For the text-containing cell, return its midpoint in (X, Y) coordinate format. 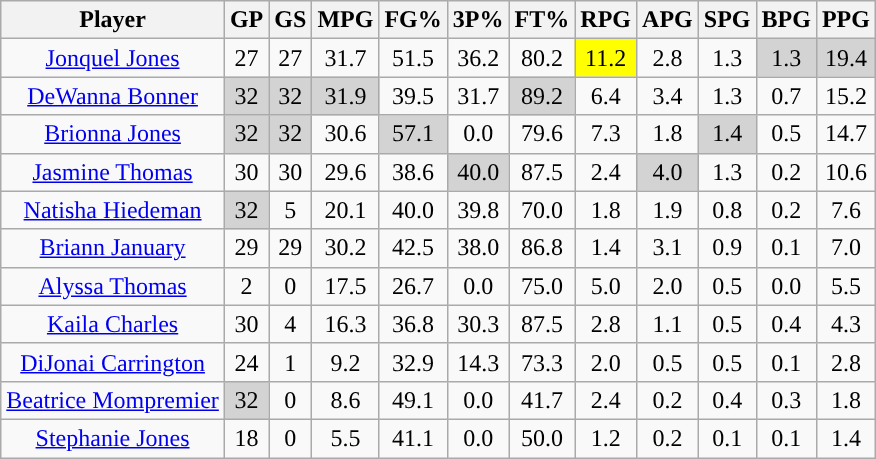
APG (668, 20)
11.2 (606, 58)
4.3 (846, 324)
15.2 (846, 96)
19.4 (846, 58)
38.6 (413, 172)
30.2 (346, 248)
26.7 (413, 286)
32.9 (413, 362)
Alyssa Thomas (113, 286)
14.3 (478, 362)
39.8 (478, 210)
Kaila Charles (113, 324)
9.2 (346, 362)
31.9 (346, 96)
7.0 (846, 248)
Brionna Jones (113, 134)
38.0 (478, 248)
Jonquel Jones (113, 58)
30.3 (478, 324)
Stephanie Jones (113, 438)
Briann January (113, 248)
4 (290, 324)
0.3 (786, 400)
SPG (727, 20)
57.1 (413, 134)
3P% (478, 20)
8.6 (346, 400)
36.2 (478, 58)
GS (290, 20)
GP (246, 20)
79.6 (542, 134)
36.8 (413, 324)
16.3 (346, 324)
FT% (542, 20)
BPG (786, 20)
7.3 (606, 134)
42.5 (413, 248)
DiJonai Carrington (113, 362)
51.5 (413, 58)
1 (290, 362)
89.2 (542, 96)
49.1 (413, 400)
1.1 (668, 324)
6.4 (606, 96)
1.2 (606, 438)
4.0 (668, 172)
7.6 (846, 210)
80.2 (542, 58)
PPG (846, 20)
2 (246, 286)
70.0 (542, 210)
18 (246, 438)
39.5 (413, 96)
41.1 (413, 438)
0.7 (786, 96)
86.8 (542, 248)
50.0 (542, 438)
Natisha Hiedeman (113, 210)
Beatrice Mompremier (113, 400)
75.0 (542, 286)
1.9 (668, 210)
5 (290, 210)
14.7 (846, 134)
24 (246, 362)
17.5 (346, 286)
41.7 (542, 400)
5.0 (606, 286)
0.8 (727, 210)
DeWanna Bonner (113, 96)
Jasmine Thomas (113, 172)
73.3 (542, 362)
0.9 (727, 248)
29.6 (346, 172)
10.6 (846, 172)
20.1 (346, 210)
RPG (606, 20)
30.6 (346, 134)
FG% (413, 20)
Player (113, 20)
3.4 (668, 96)
3.1 (668, 248)
MPG (346, 20)
